Provide the (x, y) coordinate of the cell's center where the given text is located.  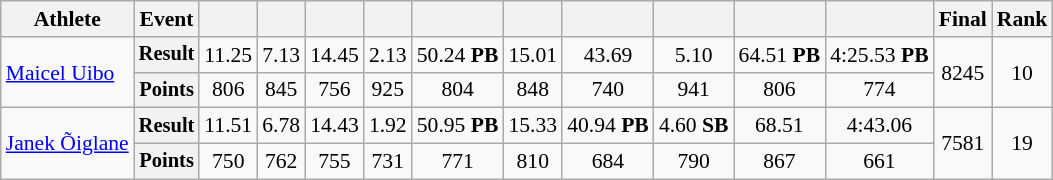
4:43.06 (879, 126)
755 (334, 162)
15.33 (532, 126)
684 (608, 162)
925 (388, 90)
756 (334, 90)
14.45 (334, 55)
11.51 (228, 126)
Athlete (68, 19)
661 (879, 162)
845 (281, 90)
14.43 (334, 126)
867 (780, 162)
1.92 (388, 126)
Rank (1022, 19)
68.51 (780, 126)
Janek Õiglane (68, 144)
19 (1022, 144)
64.51 PB (780, 55)
6.78 (281, 126)
7.13 (281, 55)
43.69 (608, 55)
40.94 PB (608, 126)
941 (694, 90)
774 (879, 90)
804 (458, 90)
7581 (963, 144)
810 (532, 162)
790 (694, 162)
848 (532, 90)
5.10 (694, 55)
15.01 (532, 55)
50.24 PB (458, 55)
50.95 PB (458, 126)
8245 (963, 72)
4:25.53 PB (879, 55)
2.13 (388, 55)
Maicel Uibo (68, 72)
731 (388, 162)
Final (963, 19)
11.25 (228, 55)
762 (281, 162)
4.60 SB (694, 126)
10 (1022, 72)
Event (167, 19)
771 (458, 162)
740 (608, 90)
750 (228, 162)
